Locate the cell with the specified text and output its [x, y] center coordinate. 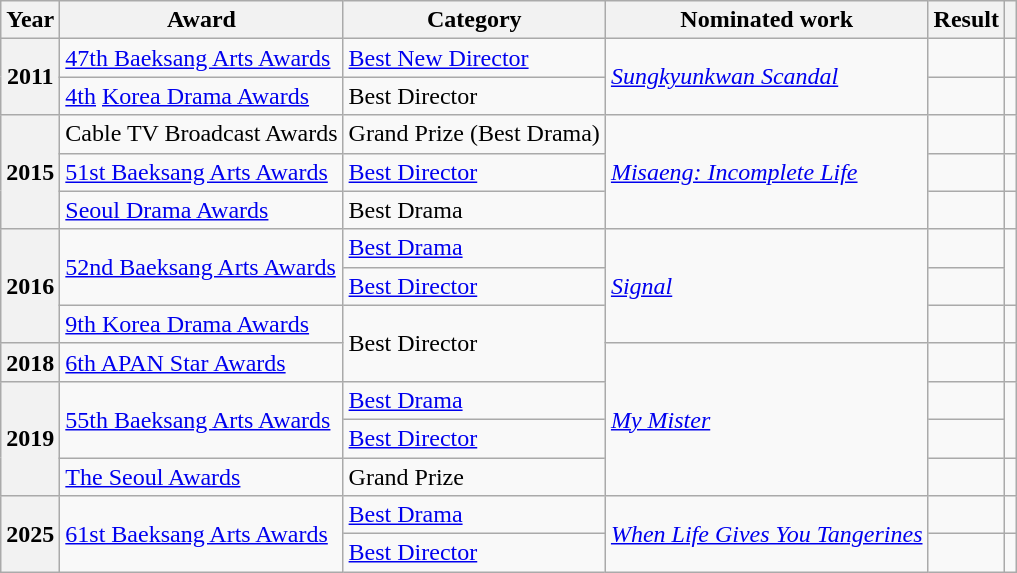
2015 [30, 172]
2011 [30, 77]
The Seoul Awards [202, 477]
2018 [30, 362]
47th Baeksang Arts Awards [202, 58]
9th Korea Drama Awards [202, 324]
Misaeng: Incomplete Life [766, 172]
4th Korea Drama Awards [202, 96]
6th APAN Star Awards [202, 362]
2025 [30, 534]
61st Baeksang Arts Awards [202, 534]
Seoul Drama Awards [202, 210]
Category [474, 20]
Result [966, 20]
Year [30, 20]
Award [202, 20]
Grand Prize (Best Drama) [474, 134]
2019 [30, 438]
My Mister [766, 419]
51st Baeksang Arts Awards [202, 172]
Grand Prize [474, 477]
55th Baeksang Arts Awards [202, 419]
Sungkyunkwan Scandal [766, 77]
Best New Director [474, 58]
When Life Gives You Tangerines [766, 534]
Signal [766, 286]
Cable TV Broadcast Awards [202, 134]
Nominated work [766, 20]
52nd Baeksang Arts Awards [202, 267]
2016 [30, 286]
